Return [X, Y] of the center of cell containing provided text 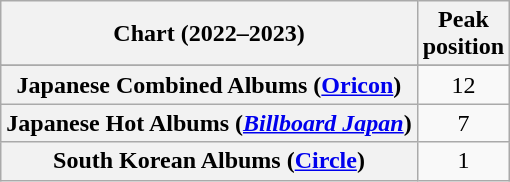
Japanese Hot Albums (Billboard Japan) [209, 123]
Japanese Combined Albums (Oricon) [209, 85]
1 [463, 161]
Peakposition [463, 34]
12 [463, 85]
South Korean Albums (Circle) [209, 161]
7 [463, 123]
Chart (2022–2023) [209, 34]
